Output the (x, y) coordinate of the center of the cell containing the given text.  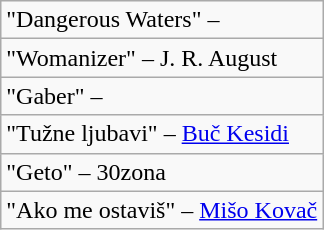
"Ako me ostaviš" – Mišo Kovač (162, 210)
"Geto" – 30zona (162, 172)
"Tužne ljubavi" – Buč Kesidi (162, 134)
"Gaber" – (162, 96)
"Womanizer" – J. R. August (162, 58)
"Dangerous Waters" – (162, 20)
